For the text-containing cell, return its midpoint in (x, y) coordinate format. 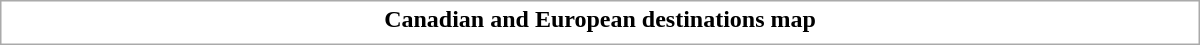
Canadian and European destinations map (600, 19)
